Pinpoint the cell where the given text exists, returning its (x, y) midpoint coordinate. 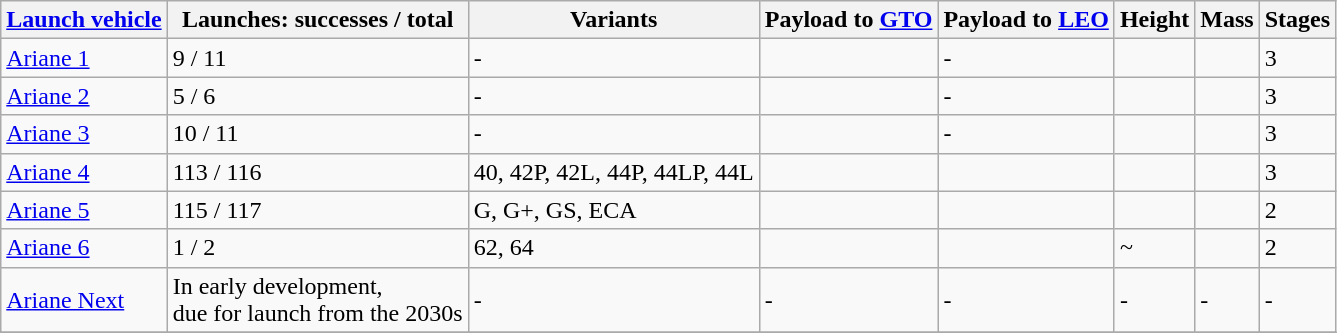
Launch vehicle (84, 20)
In early development,due for launch from the 2030s (318, 300)
Stages (1297, 20)
113 / 116 (318, 172)
62, 64 (614, 248)
Ariane 2 (84, 96)
Ariane 6 (84, 248)
G, G+, GS, ECA (614, 210)
~ (1154, 248)
Ariane 5 (84, 210)
Launches: successes / total (318, 20)
1 / 2 (318, 248)
115 / 117 (318, 210)
Mass (1227, 20)
Variants (614, 20)
5 / 6 (318, 96)
Ariane 3 (84, 134)
Payload to LEO (1026, 20)
10 / 11 (318, 134)
9 / 11 (318, 58)
Ariane Next (84, 300)
Payload to GTO (848, 20)
Ariane 4 (84, 172)
Ariane 1 (84, 58)
Height (1154, 20)
40, 42P, 42L, 44P, 44LP, 44L (614, 172)
